From the cell containing the given text, extract its center point as (x, y) coordinate. 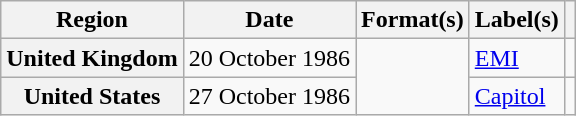
United States (92, 96)
Format(s) (413, 20)
27 October 1986 (269, 96)
20 October 1986 (269, 58)
Region (92, 20)
Label(s) (516, 20)
EMI (516, 58)
Date (269, 20)
United Kingdom (92, 58)
Capitol (516, 96)
